Provide the [x, y] coordinate of the cell's center where the given text is located.  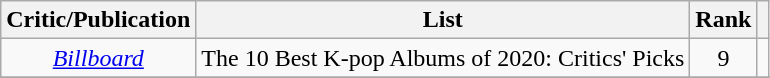
The 10 Best K-pop Albums of 2020: Critics' Picks [443, 58]
List [443, 20]
Billboard [98, 58]
Critic/Publication [98, 20]
9 [724, 58]
Rank [724, 20]
